Output the (x, y) coordinate of the center of the cell containing the given text.  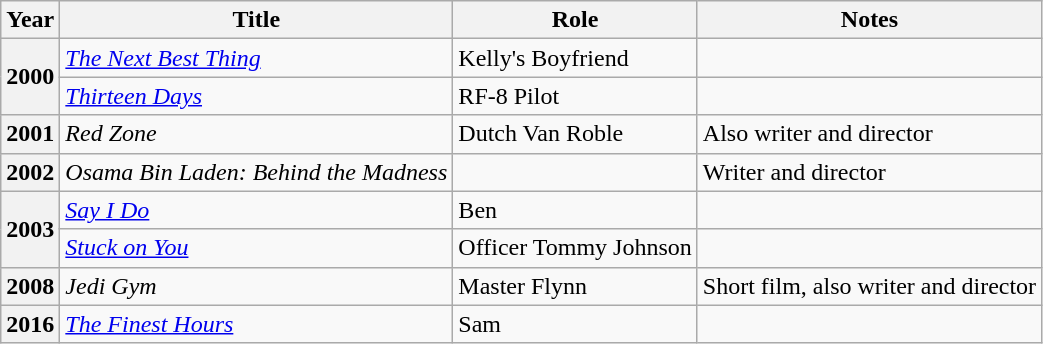
Master Flynn (575, 286)
Ben (575, 210)
2008 (30, 286)
2016 (30, 324)
Stuck on You (256, 248)
Sam (575, 324)
The Next Best Thing (256, 58)
Writer and director (869, 172)
Thirteen Days (256, 96)
Osama Bin Laden: Behind the Madness (256, 172)
Also writer and director (869, 134)
Dutch Van Roble (575, 134)
Kelly's Boyfriend (575, 58)
Title (256, 20)
Year (30, 20)
2002 (30, 172)
Officer Tommy Johnson (575, 248)
2001 (30, 134)
The Finest Hours (256, 324)
Role (575, 20)
Jedi Gym (256, 286)
2003 (30, 229)
Say I Do (256, 210)
Short film, also writer and director (869, 286)
Red Zone (256, 134)
RF-8 Pilot (575, 96)
2000 (30, 77)
Notes (869, 20)
